Find where the given text appears and provide that cell's center as [x, y] coordinate. 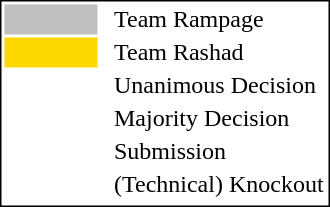
Team Rampage [218, 19]
Team Rashad [218, 53]
Submission [218, 151]
Unanimous Decision [218, 85]
(Technical) Knockout [218, 185]
Majority Decision [218, 119]
